Provide the [x, y] coordinate of the cell's center where the given text is located.  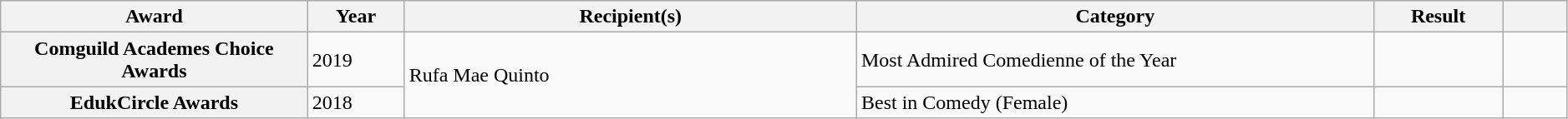
Year [356, 17]
Result [1439, 17]
Best in Comedy (Female) [1114, 102]
Comguild Academes Choice Awards [154, 60]
Award [154, 17]
Most Admired Comedienne of the Year [1114, 60]
2019 [356, 60]
Recipient(s) [630, 17]
2018 [356, 102]
Category [1114, 17]
Rufa Mae Quinto [630, 75]
EdukCircle Awards [154, 102]
